Identify which cell holds the provided text, then report its [X, Y] central coordinate. 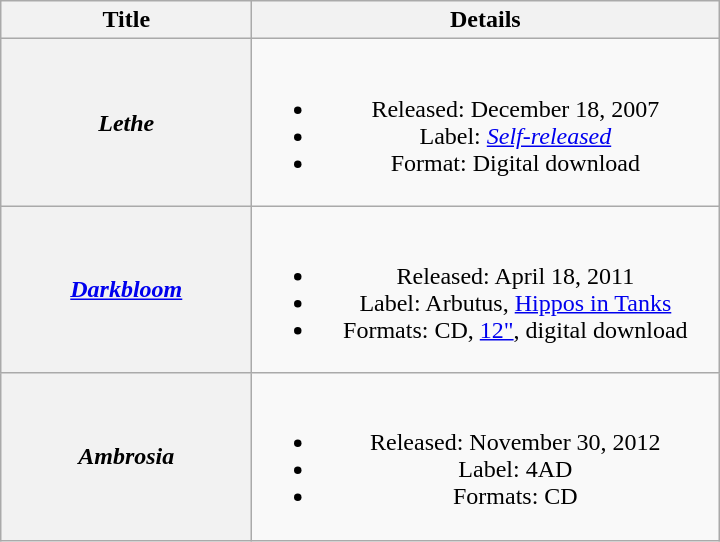
Darkbloom [126, 290]
Details [486, 20]
Released: April 18, 2011Label: Arbutus, Hippos in TanksFormats: CD, 12", digital download [486, 290]
Lethe [126, 122]
Ambrosia [126, 456]
Title [126, 20]
Released: December 18, 2007Label: Self-releasedFormat: Digital download [486, 122]
Released: November 30, 2012Label: 4ADFormats: CD [486, 456]
